Search for the cell housing the specified text and yield its [X, Y] center coordinate. 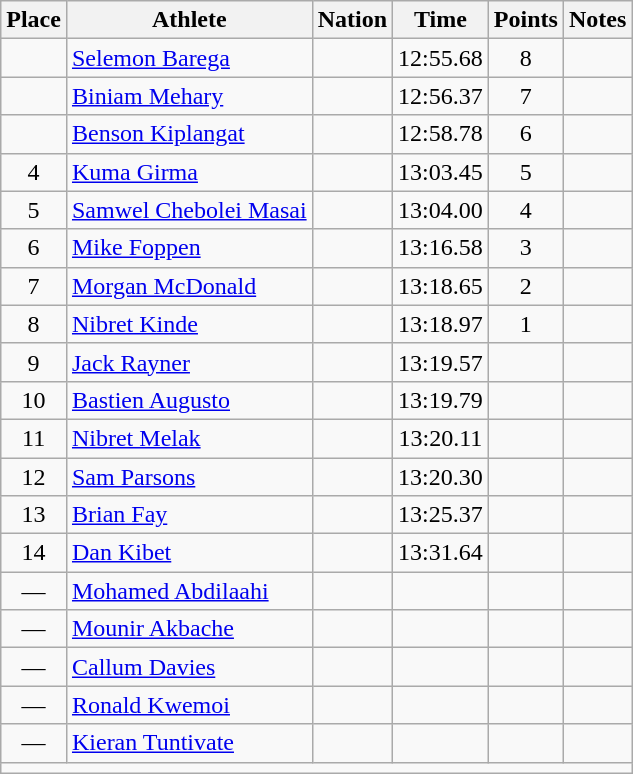
Nation [352, 20]
13:18.97 [441, 324]
Bastien Augusto [189, 400]
12:56.37 [441, 96]
13:18.65 [441, 286]
Nibret Melak [189, 438]
10 [34, 400]
12 [34, 477]
Place [34, 20]
Time [441, 20]
Athlete [189, 20]
Benson Kiplangat [189, 134]
Ronald Kwemoi [189, 705]
Dan Kibet [189, 553]
Kieran Tuntivate [189, 743]
Notes [597, 20]
Nibret Kinde [189, 324]
Mounir Akbache [189, 629]
3 [526, 248]
Brian Fay [189, 515]
13:04.00 [441, 210]
Mohamed Abdilaahi [189, 591]
Callum Davies [189, 667]
13 [34, 515]
13:19.79 [441, 400]
12:55.68 [441, 58]
Mike Foppen [189, 248]
12:58.78 [441, 134]
Sam Parsons [189, 477]
Morgan McDonald [189, 286]
11 [34, 438]
Jack Rayner [189, 362]
13:20.11 [441, 438]
13:20.30 [441, 477]
13:31.64 [441, 553]
Samwel Chebolei Masai [189, 210]
1 [526, 324]
Kuma Girma [189, 172]
9 [34, 362]
13:03.45 [441, 172]
13:25.37 [441, 515]
Selemon Barega [189, 58]
Points [526, 20]
13:16.58 [441, 248]
Biniam Mehary [189, 96]
2 [526, 286]
13:19.57 [441, 362]
14 [34, 553]
